Capture the cell that displays the provided text and extract its (X, Y) central coordinate. 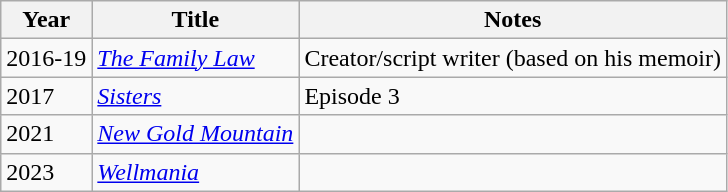
Episode 3 (513, 96)
Title (196, 20)
Creator/script writer (based on his memoir) (513, 58)
2017 (46, 96)
Sisters (196, 96)
The Family Law (196, 58)
2023 (46, 172)
Wellmania (196, 172)
2021 (46, 134)
Notes (513, 20)
Year (46, 20)
New Gold Mountain (196, 134)
2016-19 (46, 58)
